Extract the [X, Y] coordinate from the center of the cell holding the provided text.  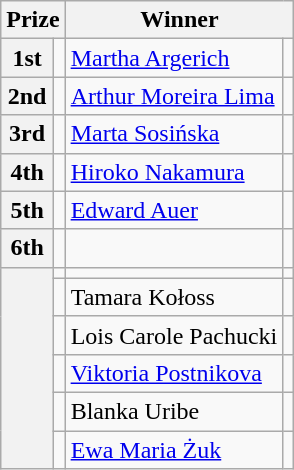
Viktoria Postnikova [174, 373]
Winner [180, 20]
Martha Argerich [174, 58]
Ewa Maria Żuk [174, 449]
Prize [33, 20]
1st [28, 58]
Tamara Kołoss [174, 297]
Arthur Moreira Lima [174, 96]
6th [28, 248]
3rd [28, 134]
5th [28, 210]
Marta Sosińska [174, 134]
4th [28, 172]
Lois Carole Pachucki [174, 335]
2nd [28, 96]
Hiroko Nakamura [174, 172]
Blanka Uribe [174, 411]
Edward Auer [174, 210]
